Find where the given text appears and provide that cell's center as [x, y] coordinate. 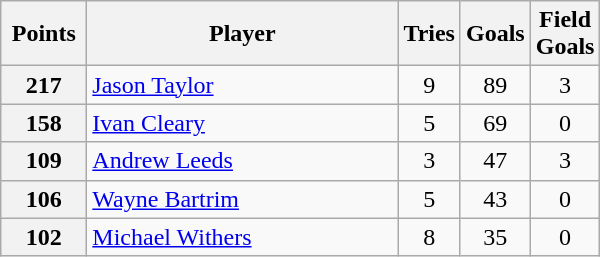
43 [495, 199]
Field Goals [565, 34]
Wayne Bartrim [242, 199]
8 [430, 237]
35 [495, 237]
Jason Taylor [242, 85]
Tries [430, 34]
Goals [495, 34]
9 [430, 85]
Points [44, 34]
217 [44, 85]
69 [495, 123]
Player [242, 34]
Andrew Leeds [242, 161]
Ivan Cleary [242, 123]
158 [44, 123]
Michael Withers [242, 237]
89 [495, 85]
109 [44, 161]
47 [495, 161]
102 [44, 237]
106 [44, 199]
